Search for the cell housing the specified text and yield its (X, Y) center coordinate. 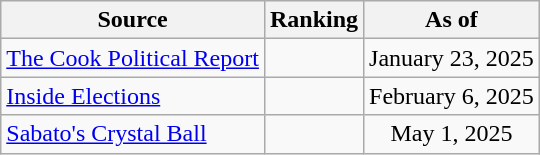
Ranking (314, 20)
February 6, 2025 (452, 96)
Inside Elections (133, 96)
Source (133, 20)
May 1, 2025 (452, 134)
As of (452, 20)
The Cook Political Report (133, 58)
Sabato's Crystal Ball (133, 134)
January 23, 2025 (452, 58)
